Search for the cell housing the specified text and yield its (x, y) center coordinate. 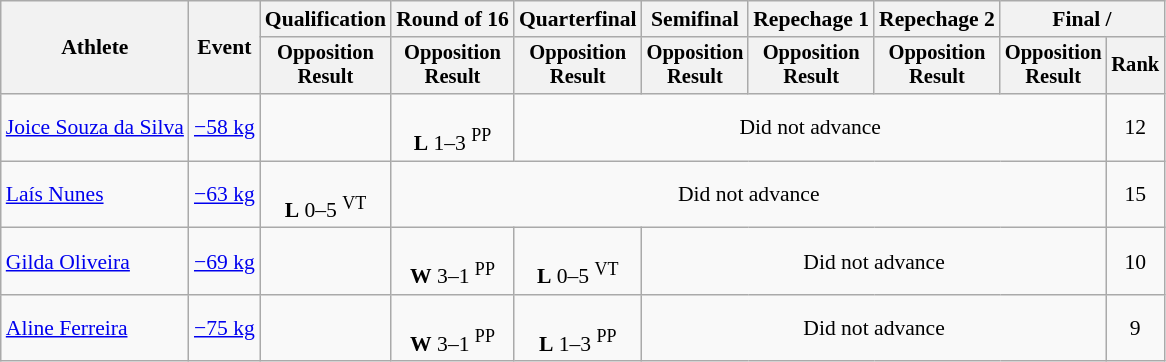
12 (1135, 128)
Aline Ferreira (95, 328)
Qualification (326, 19)
−63 kg (224, 194)
Event (224, 48)
Gilda Oliveira (95, 262)
9 (1135, 328)
Repechage 1 (811, 19)
Rank (1135, 66)
−69 kg (224, 262)
Final / (1082, 19)
−58 kg (224, 128)
10 (1135, 262)
−75 kg (224, 328)
Athlete (95, 48)
Repechage 2 (937, 19)
Joice Souza da Silva (95, 128)
15 (1135, 194)
Round of 16 (452, 19)
Quarterfinal (578, 19)
Laís Nunes (95, 194)
Semifinal (696, 19)
